For the text-containing cell, return its midpoint in [X, Y] coordinate format. 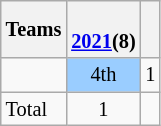
Total [34, 109]
4th [103, 75]
Teams [34, 29]
2021(8) [103, 29]
